Scan for the cell matching the given text and deliver its [x, y] coordinate at center. 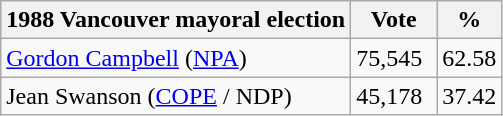
% [470, 20]
62.58 [470, 58]
45,178 [394, 96]
75,545 [394, 58]
Vote [394, 20]
Gordon Campbell (NPA) [176, 58]
Jean Swanson (COPE / NDP) [176, 96]
37.42 [470, 96]
1988 Vancouver mayoral election [176, 20]
